Find where the given text appears and provide that cell's center as (x, y) coordinate. 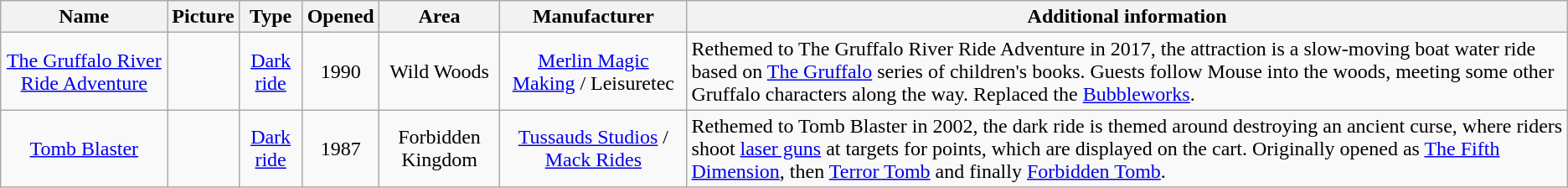
1990 (340, 71)
The Gruffalo River Ride Adventure (84, 71)
Opened (340, 17)
Type (271, 17)
Name (84, 17)
Tussauds Studios / Mack Rides (593, 149)
Forbidden Kingdom (439, 149)
Wild Woods (439, 71)
Picture (203, 17)
Merlin Magic Making / Leisuretec (593, 71)
1987 (340, 149)
Area (439, 17)
Manufacturer (593, 17)
Additional information (1127, 17)
Tomb Blaster (84, 149)
